Extract the [x, y] coordinate from the center of the cell holding the provided text.  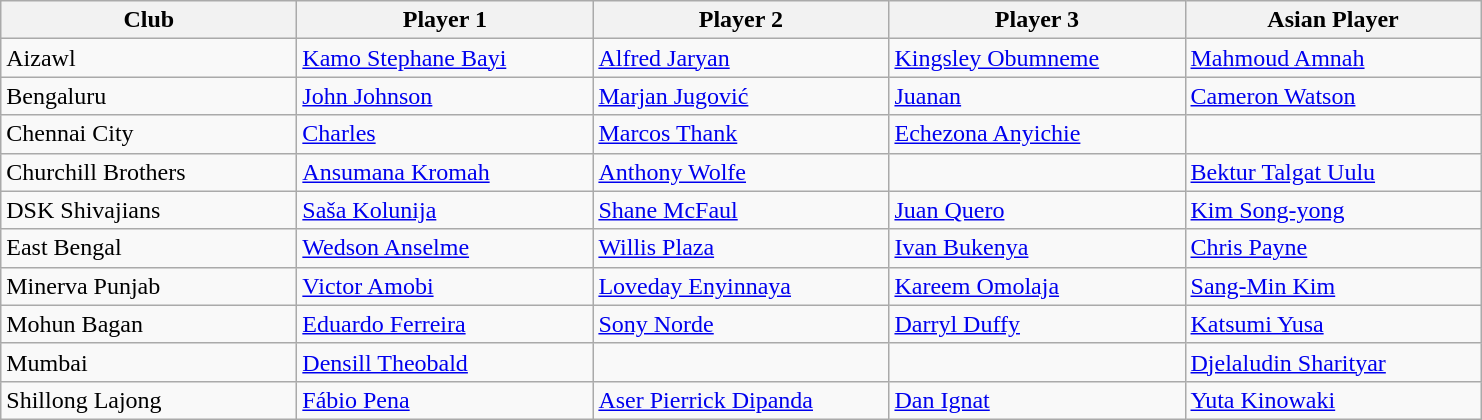
Shane McFaul [741, 210]
Mohun Bagan [149, 324]
Willis Plaza [741, 248]
Djelaludin Sharityar [1333, 362]
Sang-Min Kim [1333, 286]
Echezona Anyichie [1037, 134]
Fábio Pena [445, 400]
Cameron Watson [1333, 96]
Churchill Brothers [149, 172]
Ivan Bukenya [1037, 248]
Wedson Anselme [445, 248]
Player 3 [1037, 20]
DSK Shivajians [149, 210]
Player 1 [445, 20]
Eduardo Ferreira [445, 324]
Anthony Wolfe [741, 172]
Alfred Jaryan [741, 58]
Chennai City [149, 134]
Aser Pierrick Dipanda [741, 400]
Yuta Kinowaki [1333, 400]
Kamo Stephane Bayi [445, 58]
John Johnson [445, 96]
Marcos Thank [741, 134]
Charles [445, 134]
Minerva Punjab [149, 286]
Player 2 [741, 20]
Bektur Talgat Uulu [1333, 172]
Kim Song-yong [1333, 210]
Katsumi Yusa [1333, 324]
Kingsley Obumneme [1037, 58]
Kareem Omolaja [1037, 286]
Mumbai [149, 362]
Club [149, 20]
Densill Theobald [445, 362]
Bengaluru [149, 96]
Loveday Enyinnaya [741, 286]
Ansumana Kromah [445, 172]
Aizawl [149, 58]
Sony Norde [741, 324]
Asian Player [1333, 20]
Juanan [1037, 96]
Saša Kolunija [445, 210]
East Bengal [149, 248]
Shillong Lajong [149, 400]
Victor Amobi [445, 286]
Marjan Jugović [741, 96]
Darryl Duffy [1037, 324]
Dan Ignat [1037, 400]
Juan Quero [1037, 210]
Chris Payne [1333, 248]
Mahmoud Amnah [1333, 58]
